Determine the [x, y] coordinate at the center of the cell enclosing the given text.  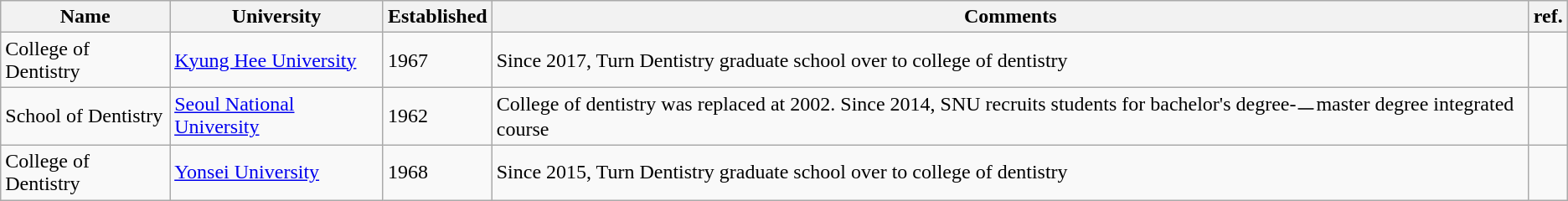
College of dentistry was replaced at 2002. Since 2014, SNU recruits students for bachelor's degree-ㅡmaster degree integrated course [1010, 116]
Kyung Hee University [276, 60]
1967 [437, 60]
Seoul National University [276, 116]
1962 [437, 116]
Since 2017, Turn Dentistry graduate school over to college of dentistry [1010, 60]
Comments [1010, 17]
School of Dentistry [85, 116]
Name [85, 17]
Established [437, 17]
ref. [1548, 17]
Yonsei University [276, 173]
Since 2015, Turn Dentistry graduate school over to college of dentistry [1010, 173]
University [276, 17]
1968 [437, 173]
